From the cell containing the given text, extract its center point as [X, Y] coordinate. 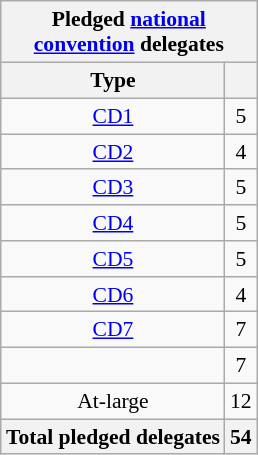
12 [241, 401]
CD4 [113, 223]
CD7 [113, 330]
Pledged nationalconvention delegates [129, 32]
CD1 [113, 116]
CD3 [113, 187]
54 [241, 437]
CD2 [113, 152]
CD5 [113, 259]
At-large [113, 401]
Type [113, 80]
Total pledged delegates [113, 437]
CD6 [113, 294]
